Extract the (x, y) coordinate from the center of the cell holding the provided text.  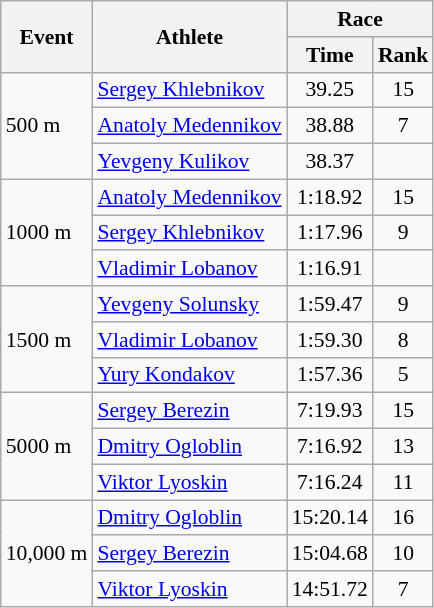
5 (404, 375)
Event (47, 36)
16 (404, 518)
13 (404, 447)
1000 m (47, 232)
8 (404, 340)
38.88 (330, 126)
Yevgeny Solunsky (189, 304)
Race (360, 19)
Yury Kondakov (189, 375)
10 (404, 554)
7:19.93 (330, 411)
1:59.47 (330, 304)
1500 m (47, 340)
Time (330, 55)
Athlete (189, 36)
Rank (404, 55)
7:16.24 (330, 482)
5000 m (47, 446)
1:59.30 (330, 340)
10,000 m (47, 554)
39.25 (330, 90)
15:04.68 (330, 554)
7:16.92 (330, 447)
1:17.96 (330, 233)
14:51.72 (330, 589)
15:20.14 (330, 518)
1:16.91 (330, 269)
11 (404, 482)
500 m (47, 126)
1:57.36 (330, 375)
1:18.92 (330, 197)
Yevgeny Kulikov (189, 162)
38.37 (330, 162)
